Output the (X, Y) coordinate of the center of the cell containing the given text.  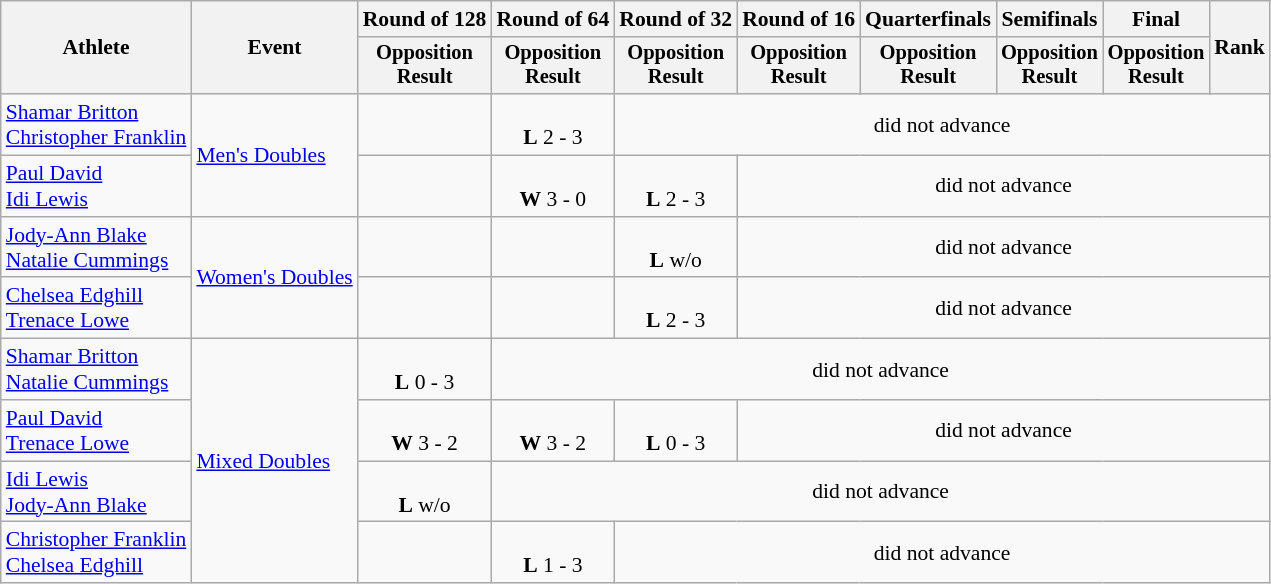
Women's Doubles (274, 278)
Paul DavidIdi Lewis (96, 186)
Round of 128 (425, 19)
Event (274, 48)
Paul DavidTrenace Lowe (96, 430)
Semifinals (1050, 19)
Christopher FranklinChelsea Edghill (96, 552)
Shamar BrittonChristopher Franklin (96, 124)
Round of 16 (798, 19)
Men's Doubles (274, 155)
Chelsea EdghillTrenace Lowe (96, 308)
Quarterfinals (928, 19)
Shamar BrittonNatalie Cummings (96, 370)
Round of 64 (552, 19)
Final (1156, 19)
Mixed Doubles (274, 461)
Round of 32 (676, 19)
Idi LewisJody-Ann Blake (96, 492)
W 3 - 0 (552, 186)
Athlete (96, 48)
Jody-Ann BlakeNatalie Cummings (96, 248)
Rank (1240, 48)
L 1 - 3 (552, 552)
